Return [X, Y] of the center of cell containing provided text 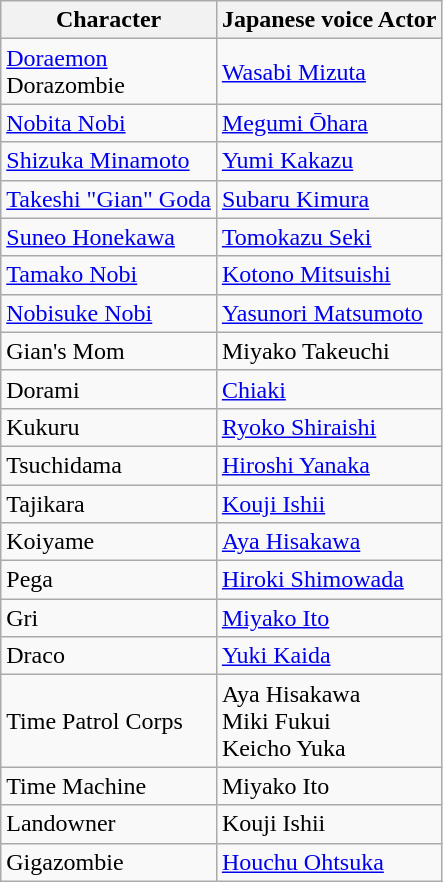
Yumi Kakazu [329, 161]
Takeshi "Gian" Goda [109, 199]
Gri [109, 618]
Tsuchidama [109, 465]
Gigazombie [109, 862]
Megumi Ōhara [329, 123]
Draco [109, 656]
Wasabi Mizuta [329, 72]
Time Machine [109, 786]
Tajikara [109, 503]
Yasunori Matsumoto [329, 313]
Time Patrol Corps [109, 721]
Shizuka Minamoto [109, 161]
Pega [109, 580]
Nobita Nobi [109, 123]
Subaru Kimura [329, 199]
Aya HisakawaMiki FukuiKeicho Yuka [329, 721]
Suneo Honekawa [109, 237]
Miyako Takeuchi [329, 351]
Houchu Ohtsuka [329, 862]
Dorami [109, 389]
Landowner [109, 824]
Tamako Nobi [109, 275]
Chiaki [329, 389]
Koiyame [109, 542]
Ryoko Shiraishi [329, 427]
Character [109, 20]
Nobisuke Nobi [109, 313]
Hiroshi Yanaka [329, 465]
Japanese voice Actor [329, 20]
Yuki Kaida [329, 656]
Hiroki Shimowada [329, 580]
Gian's Mom [109, 351]
Aya Hisakawa [329, 542]
DoraemonDorazombie [109, 72]
Kukuru [109, 427]
Kotono Mitsuishi [329, 275]
Tomokazu Seki [329, 237]
